Output the (x, y) coordinate of the center of the cell containing the given text.  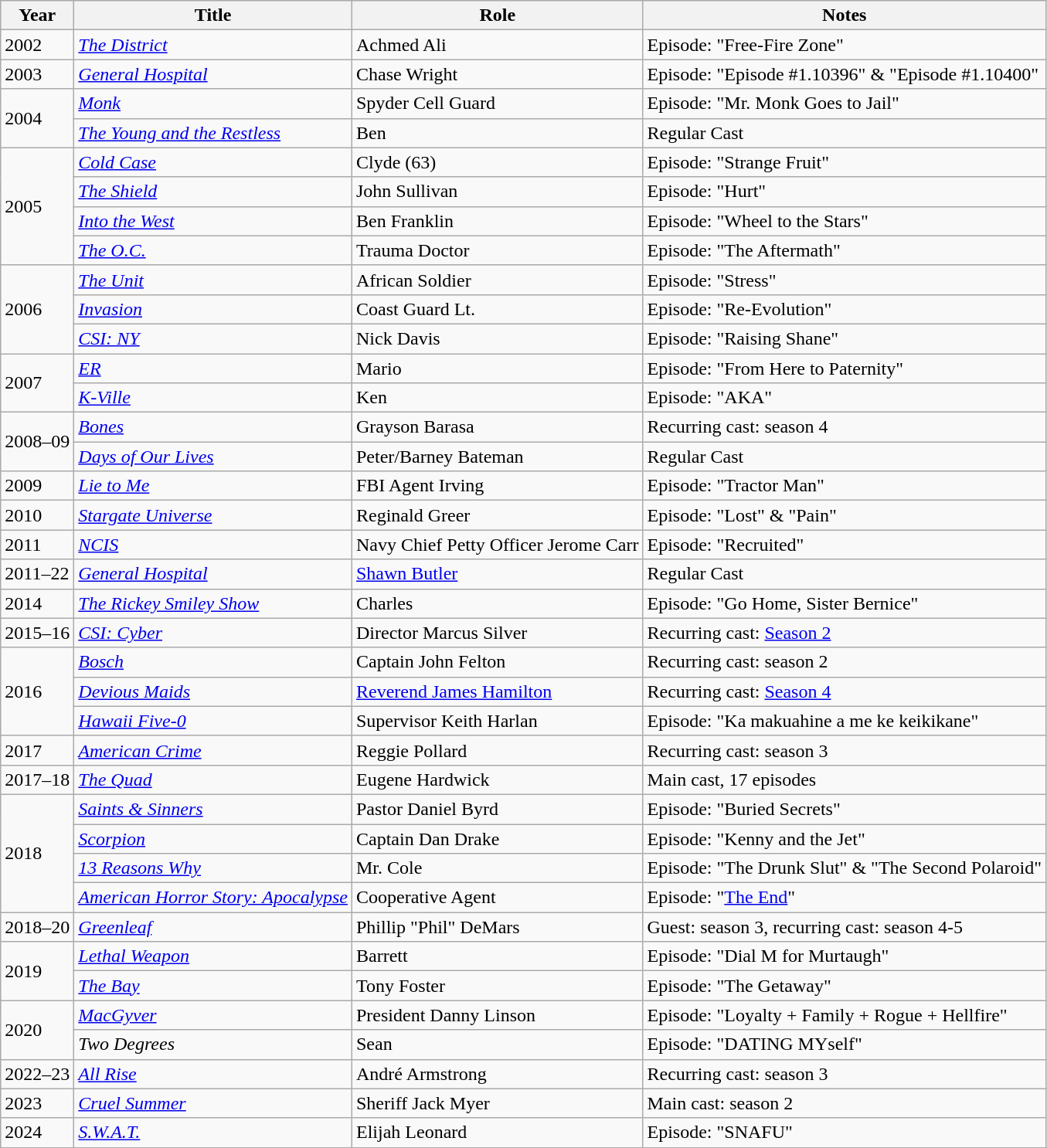
2004 (37, 118)
2020 (37, 1030)
2009 (37, 486)
African Soldier (497, 280)
Bones (213, 427)
Clyde (63) (497, 162)
President Danny Linson (497, 1015)
2007 (37, 383)
Reggie Pollard (497, 750)
Mario (497, 369)
Cold Case (213, 162)
Recurring cast: season 4 (845, 427)
All Rise (213, 1074)
K-Ville (213, 398)
Days of Our Lives (213, 457)
The Shield (213, 192)
Episode: "The Drunk Slut" & "The Second Polaroid" (845, 868)
American Horror Story: Apocalypse (213, 898)
Title (213, 15)
2003 (37, 74)
The District (213, 45)
2023 (37, 1103)
Episode: "SNAFU" (845, 1133)
Director Marcus Silver (497, 633)
Eugene Hardwick (497, 779)
2018 (37, 853)
Tony Foster (497, 986)
Main cast, 17 episodes (845, 779)
2024 (37, 1133)
Episode: "From Here to Paternity" (845, 369)
The Unit (213, 280)
Cruel Summer (213, 1103)
Charles (497, 603)
Barrett (497, 956)
2011 (37, 545)
Ken (497, 398)
2010 (37, 515)
13 Reasons Why (213, 868)
Episode: "Recruited" (845, 545)
Year (37, 15)
Episode: "Kenny and the Jet" (845, 838)
ER (213, 369)
Recurring cast: Season 2 (845, 633)
2018–20 (37, 927)
2017 (37, 750)
Phillip "Phil" DeMars (497, 927)
American Crime (213, 750)
Devious Maids (213, 691)
Episode: "Ka makuahine a me ke keikikane" (845, 721)
2002 (37, 45)
Supervisor Keith Harlan (497, 721)
Episode: "Mr. Monk Goes to Jail" (845, 104)
Role (497, 15)
Sean (497, 1044)
Episode: "AKA" (845, 398)
Into the West (213, 221)
Shawn Butler (497, 574)
Ben (497, 133)
Recurring cast: season 2 (845, 662)
Episode: "Strange Fruit" (845, 162)
CSI: Cyber (213, 633)
Cooperative Agent (497, 898)
The Bay (213, 986)
Achmed Ali (497, 45)
2011–22 (37, 574)
The Quad (213, 779)
Episode: "Tractor Man" (845, 486)
Chase Wright (497, 74)
Monk (213, 104)
Scorpion (213, 838)
Episode: "Raising Shane" (845, 338)
Recurring cast: Season 4 (845, 691)
Episode: "The Getaway" (845, 986)
Invasion (213, 309)
2014 (37, 603)
Episode: "Wheel to the Stars" (845, 221)
2019 (37, 971)
Trauma Doctor (497, 250)
Pastor Daniel Byrd (497, 809)
The Rickey Smiley Show (213, 603)
Grayson Barasa (497, 427)
Mr. Cole (497, 868)
Coast Guard Lt. (497, 309)
Episode: "Lost" & "Pain" (845, 515)
Greenleaf (213, 927)
The O.C. (213, 250)
Episode: "Dial M for Murtaugh" (845, 956)
2005 (37, 206)
Episode: "Go Home, Sister Bernice" (845, 603)
Main cast: season 2 (845, 1103)
Saints & Sinners (213, 809)
2016 (37, 691)
Episode: "The Aftermath" (845, 250)
2022–23 (37, 1074)
Reginald Greer (497, 515)
Nick Davis (497, 338)
Reverend James Hamilton (497, 691)
2015–16 (37, 633)
Stargate Universe (213, 515)
Episode: "Hurt" (845, 192)
Elijah Leonard (497, 1133)
Bosch (213, 662)
Navy Chief Petty Officer Jerome Carr (497, 545)
FBI Agent Irving (497, 486)
Lethal Weapon (213, 956)
NCIS (213, 545)
Two Degrees (213, 1044)
Peter/Barney Bateman (497, 457)
2008–09 (37, 442)
Spyder Cell Guard (497, 104)
Hawaii Five-0 (213, 721)
2006 (37, 309)
John Sullivan (497, 192)
Notes (845, 15)
Episode: "DATING MYself" (845, 1044)
2017–18 (37, 779)
Episode: "Loyalty + Family + Rogue + Hellfire" (845, 1015)
The Young and the Restless (213, 133)
Ben Franklin (497, 221)
Guest: season 3, recurring cast: season 4-5 (845, 927)
Episode: "Re-Evolution" (845, 309)
CSI: NY (213, 338)
S.W.A.T. (213, 1133)
Episode: "Stress" (845, 280)
Lie to Me (213, 486)
Episode: "Episode #1.10396" & "Episode #1.10400" (845, 74)
Episode: "Free-Fire Zone" (845, 45)
Captain John Felton (497, 662)
André Armstrong (497, 1074)
Captain Dan Drake (497, 838)
Episode: "Buried Secrets" (845, 809)
MacGyver (213, 1015)
Sheriff Jack Myer (497, 1103)
Episode: "The End" (845, 898)
